Return [X, Y] of the center of cell containing provided text 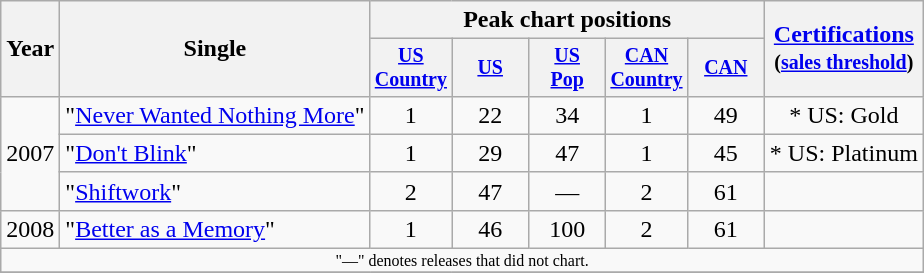
49 [726, 115]
22 [490, 115]
Year [30, 49]
"Don't Blink" [215, 153]
34 [568, 115]
USPop [568, 68]
2007 [30, 153]
"Better as a Memory" [215, 229]
US [490, 68]
Certifications(sales threshold) [844, 49]
46 [490, 229]
"Shiftwork" [215, 191]
* US: Gold [844, 115]
"Never Wanted Nothing More" [215, 115]
— [568, 191]
* US: Platinum [844, 153]
Peak chart positions [567, 20]
CAN Country [647, 68]
45 [726, 153]
CAN [726, 68]
US Country [411, 68]
29 [490, 153]
Single [215, 49]
100 [568, 229]
"—" denotes releases that did not chart. [462, 261]
2008 [30, 229]
